Detect which cell encompasses the target text, then output its [x, y] center coordinate. 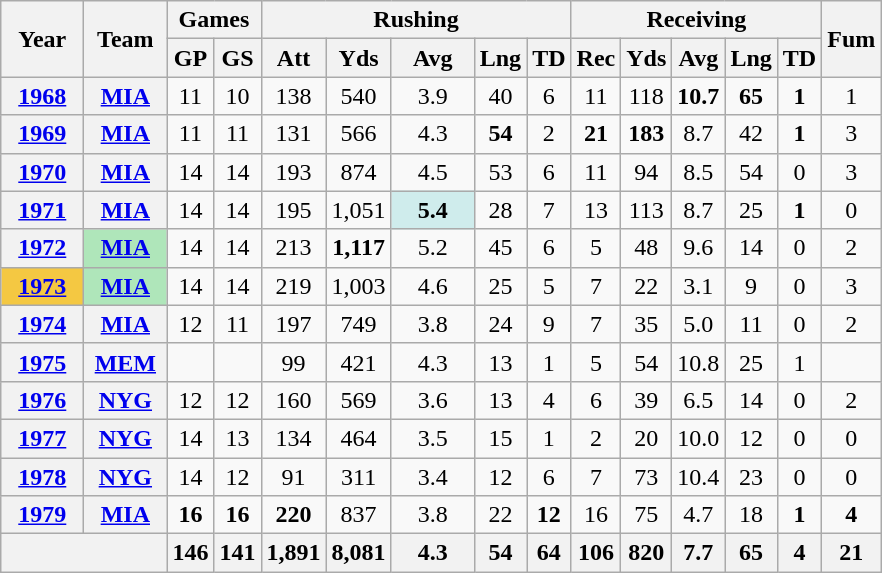
566 [358, 134]
1972 [42, 248]
1978 [42, 477]
3.6 [432, 400]
10 [238, 96]
99 [294, 362]
94 [646, 172]
Year [42, 39]
75 [646, 515]
7.7 [698, 553]
749 [358, 324]
820 [646, 553]
421 [358, 362]
GS [238, 58]
1974 [42, 324]
9.6 [698, 248]
3.9 [432, 96]
3.4 [432, 477]
20 [646, 438]
113 [646, 210]
1,117 [358, 248]
195 [294, 210]
1,891 [294, 553]
Rec [596, 58]
1976 [42, 400]
Rushing [416, 20]
131 [294, 134]
4.7 [698, 515]
Receiving [696, 20]
134 [294, 438]
3.5 [432, 438]
569 [358, 400]
73 [646, 477]
874 [358, 172]
24 [500, 324]
10.0 [698, 438]
1970 [42, 172]
42 [751, 134]
118 [646, 96]
1975 [42, 362]
3.1 [698, 286]
15 [500, 438]
4.5 [432, 172]
220 [294, 515]
53 [500, 172]
183 [646, 134]
837 [358, 515]
8,081 [358, 553]
540 [358, 96]
Att [294, 58]
39 [646, 400]
Team [126, 39]
1977 [42, 438]
28 [500, 210]
64 [549, 553]
Games [214, 20]
146 [190, 553]
10.8 [698, 362]
219 [294, 286]
40 [500, 96]
141 [238, 553]
91 [294, 477]
106 [596, 553]
464 [358, 438]
1971 [42, 210]
Fum [852, 39]
23 [751, 477]
4.6 [432, 286]
213 [294, 248]
8.5 [698, 172]
5.2 [432, 248]
1968 [42, 96]
1979 [42, 515]
48 [646, 248]
18 [751, 515]
1973 [42, 286]
5.0 [698, 324]
35 [646, 324]
197 [294, 324]
10.4 [698, 477]
138 [294, 96]
1969 [42, 134]
5.4 [432, 210]
193 [294, 172]
10.7 [698, 96]
1,051 [358, 210]
45 [500, 248]
6.5 [698, 400]
1,003 [358, 286]
GP [190, 58]
311 [358, 477]
MEM [126, 362]
160 [294, 400]
